Detect which cell encompasses the target text, then output its [X, Y] center coordinate. 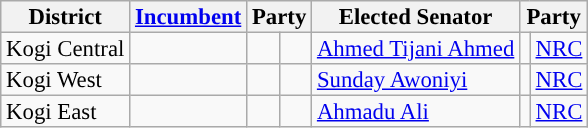
Kogi East [66, 112]
Kogi West [66, 80]
District [66, 17]
Kogi Central [66, 49]
Elected Senator [416, 17]
Incumbent [188, 17]
Sunday Awoniyi [416, 80]
Ahmadu Ali [416, 112]
Ahmed Tijani Ahmed [416, 49]
